For the text-containing cell, return its midpoint in [X, Y] coordinate format. 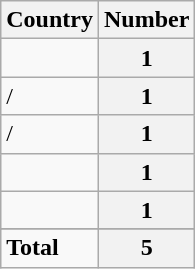
Number [146, 20]
Country [50, 20]
Total [50, 248]
5 [146, 248]
